From the cell containing the given text, extract its center point as (x, y) coordinate. 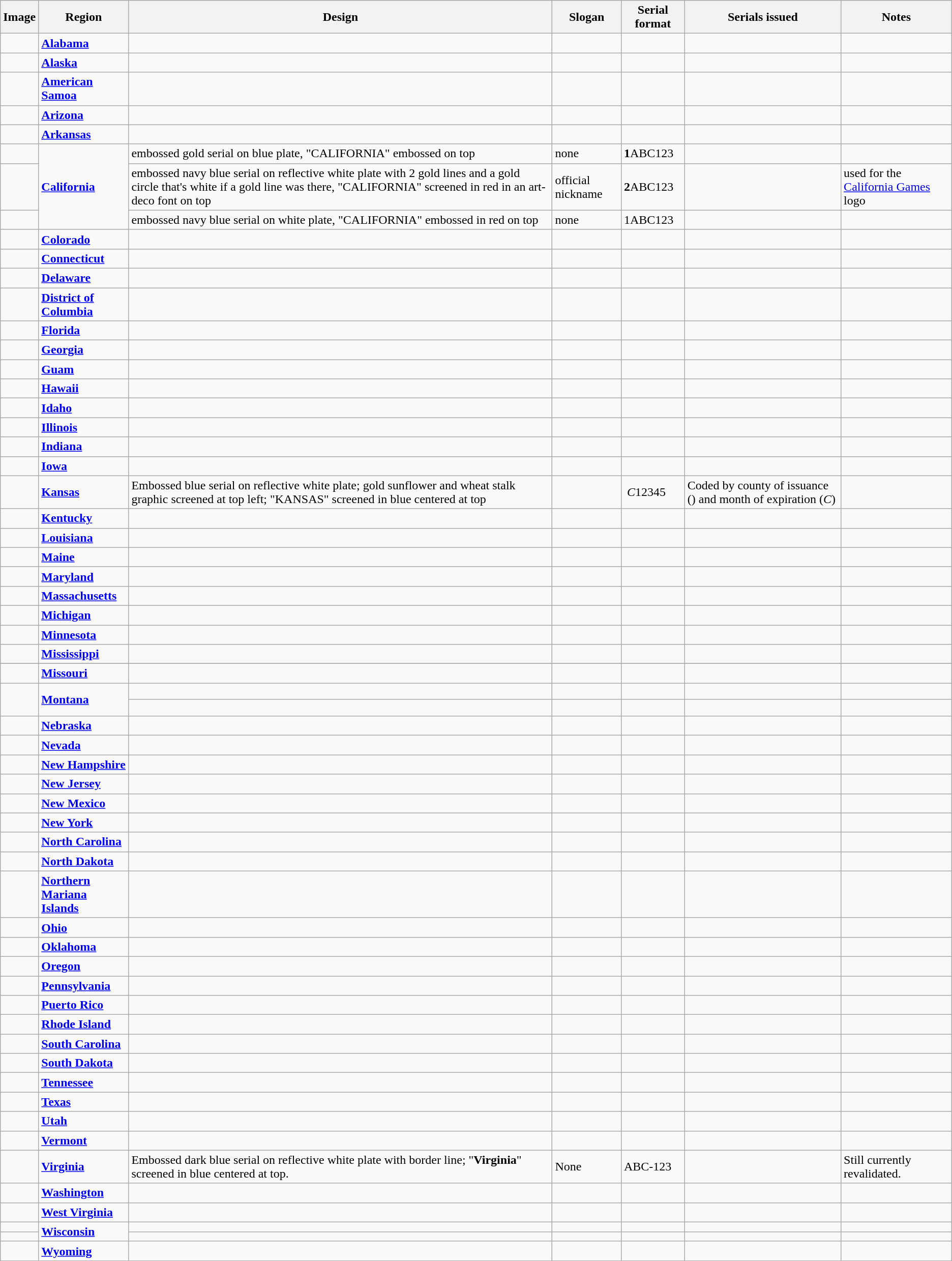
Indiana (83, 447)
Image (19, 17)
Coded by county of issuance () and month of expiration (C) (763, 492)
Wisconsin (83, 1231)
Notes (897, 17)
Rhode Island (83, 1024)
embossed navy blue serial on white plate, "CALIFORNIA" embossed in red on top (341, 220)
New Jersey (83, 784)
Tennessee (83, 1082)
Kentucky (83, 518)
District ofColumbia (83, 304)
South Dakota (83, 1063)
Maine (83, 557)
Still currently revalidated. (897, 1167)
2ABC123 (653, 187)
South Carolina (83, 1044)
Nebraska (83, 726)
Utah (83, 1121)
North Carolina (83, 842)
New Hampshire (83, 765)
Louisiana (83, 538)
Florida (83, 331)
Maryland (83, 576)
Idaho (83, 408)
Iowa (83, 466)
Vermont (83, 1140)
American Samoa (83, 89)
Virginia (83, 1167)
Northern Mariana Islands (83, 894)
Oregon (83, 966)
Serials issued (763, 17)
Serial format (653, 17)
Hawaii (83, 389)
Michigan (83, 615)
official nickname (587, 187)
West Virginia (83, 1212)
Texas (83, 1102)
Oklahoma (83, 947)
North Dakota (83, 861)
Kansas (83, 492)
Delaware (83, 278)
Wyoming (83, 1251)
Slogan (587, 17)
Connecticut (83, 258)
Guam (83, 369)
Region (83, 17)
Illinois (83, 427)
New York (83, 823)
Colorado (83, 239)
Massachusetts (83, 596)
Arizona (83, 115)
Mississippi (83, 654)
Washington (83, 1193)
Alabama (83, 43)
Georgia (83, 350)
Minnesota (83, 634)
Missouri (83, 673)
California (83, 187)
Pennsylvania (83, 985)
embossed gold serial on blue plate, "CALIFORNIA" embossed on top (341, 154)
Montana (83, 700)
Arkansas (83, 134)
New Mexico (83, 803)
C12345 (653, 492)
Nevada (83, 745)
Embossed dark blue serial on reflective white plate with border line; "Virginia" screened in blue centered at top. (341, 1167)
None (587, 1167)
used for the California Games logo (897, 187)
Alaska (83, 63)
Puerto Rico (83, 1005)
Ohio (83, 927)
ABC-123 (653, 1167)
Design (341, 17)
